Detect which cell encompasses the target text, then output its (X, Y) center coordinate. 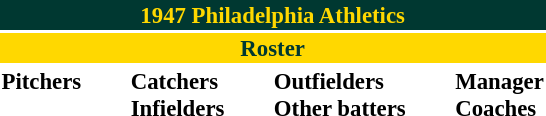
Roster (272, 48)
1947 Philadelphia Athletics (272, 15)
